Search for the cell housing the specified text and yield its (x, y) center coordinate. 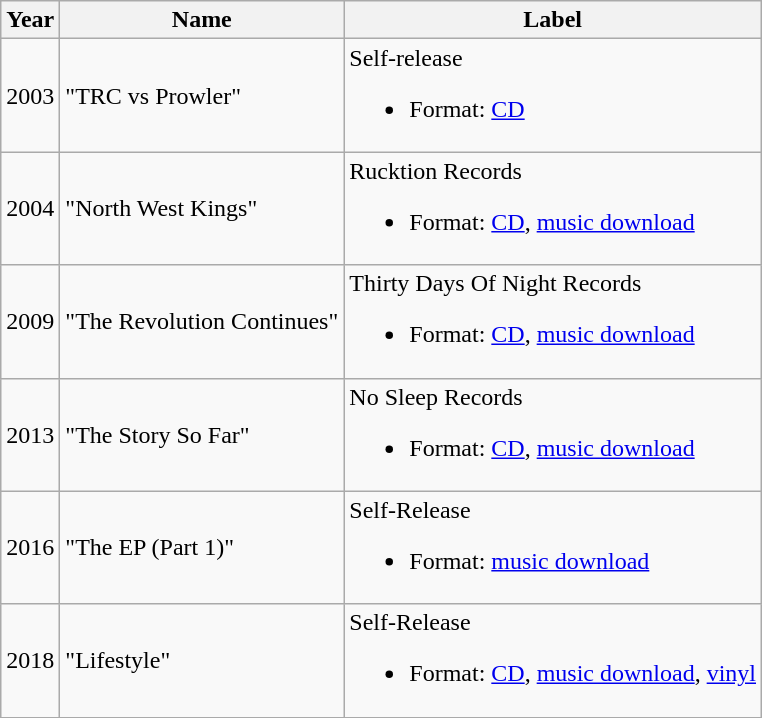
Self-ReleaseFormat: CD, music download, vinyl (553, 660)
Self-ReleaseFormat: music download (553, 548)
No Sleep RecordsFormat: CD, music download (553, 434)
"TRC vs Prowler" (202, 96)
2018 (30, 660)
2003 (30, 96)
Label (553, 20)
Name (202, 20)
"The Revolution Continues" (202, 322)
Thirty Days Of Night RecordsFormat: CD, music download (553, 322)
2009 (30, 322)
2013 (30, 434)
"North West Kings" (202, 208)
"The EP (Part 1)" (202, 548)
Rucktion RecordsFormat: CD, music download (553, 208)
"The Story So Far" (202, 434)
2004 (30, 208)
Self-releaseFormat: CD (553, 96)
2016 (30, 548)
"Lifestyle" (202, 660)
Year (30, 20)
